Detect which cell encompasses the target text, then output its [x, y] center coordinate. 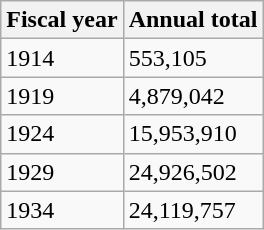
Fiscal year [62, 20]
15,953,910 [193, 134]
1914 [62, 58]
1924 [62, 134]
24,119,757 [193, 210]
Annual total [193, 20]
4,879,042 [193, 96]
553,105 [193, 58]
1919 [62, 96]
1934 [62, 210]
24,926,502 [193, 172]
1929 [62, 172]
